Identify which cell holds the provided text, then report its (x, y) central coordinate. 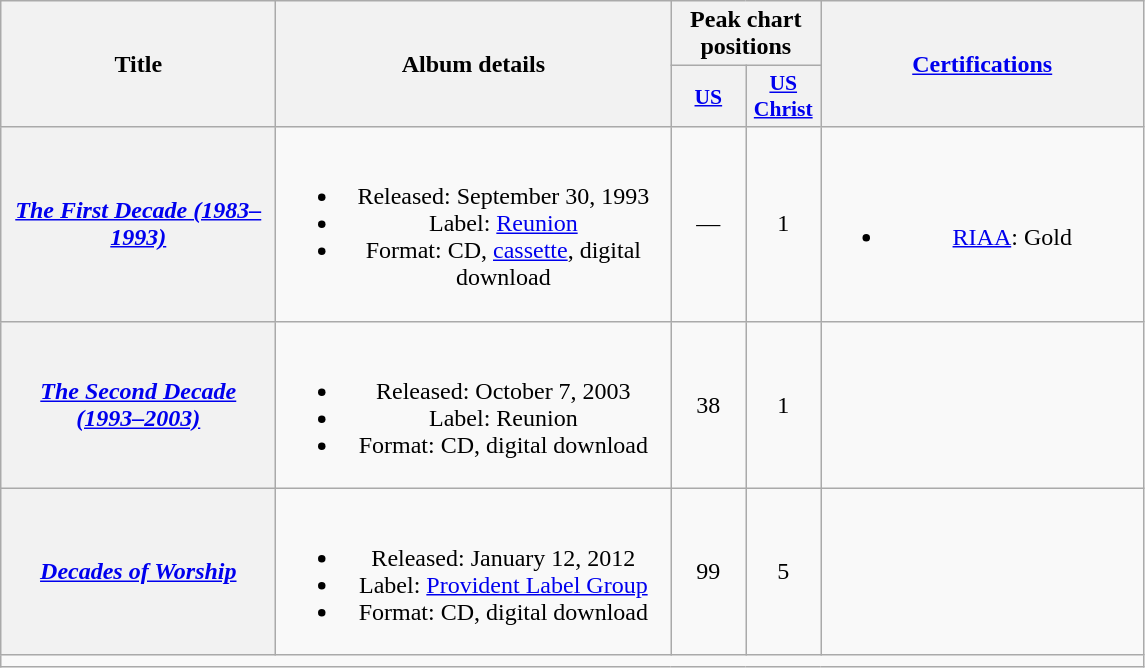
USChrist (784, 96)
Title (138, 64)
— (708, 224)
5 (784, 572)
Released: September 30, 1993Label: ReunionFormat: CD, cassette, digital download (474, 224)
The Second Decade (1993–2003) (138, 404)
Released: January 12, 2012Label: Provident Label GroupFormat: CD, digital download (474, 572)
99 (708, 572)
Certifications (982, 64)
US (708, 96)
Album details (474, 64)
Peak chart positions (746, 34)
Released: October 7, 2003Label: ReunionFormat: CD, digital download (474, 404)
RIAA: Gold (982, 224)
The First Decade (1983–1993) (138, 224)
Decades of Worship (138, 572)
38 (708, 404)
